Return the [x, y] coordinate for the center point of the cell that contains the specified text.  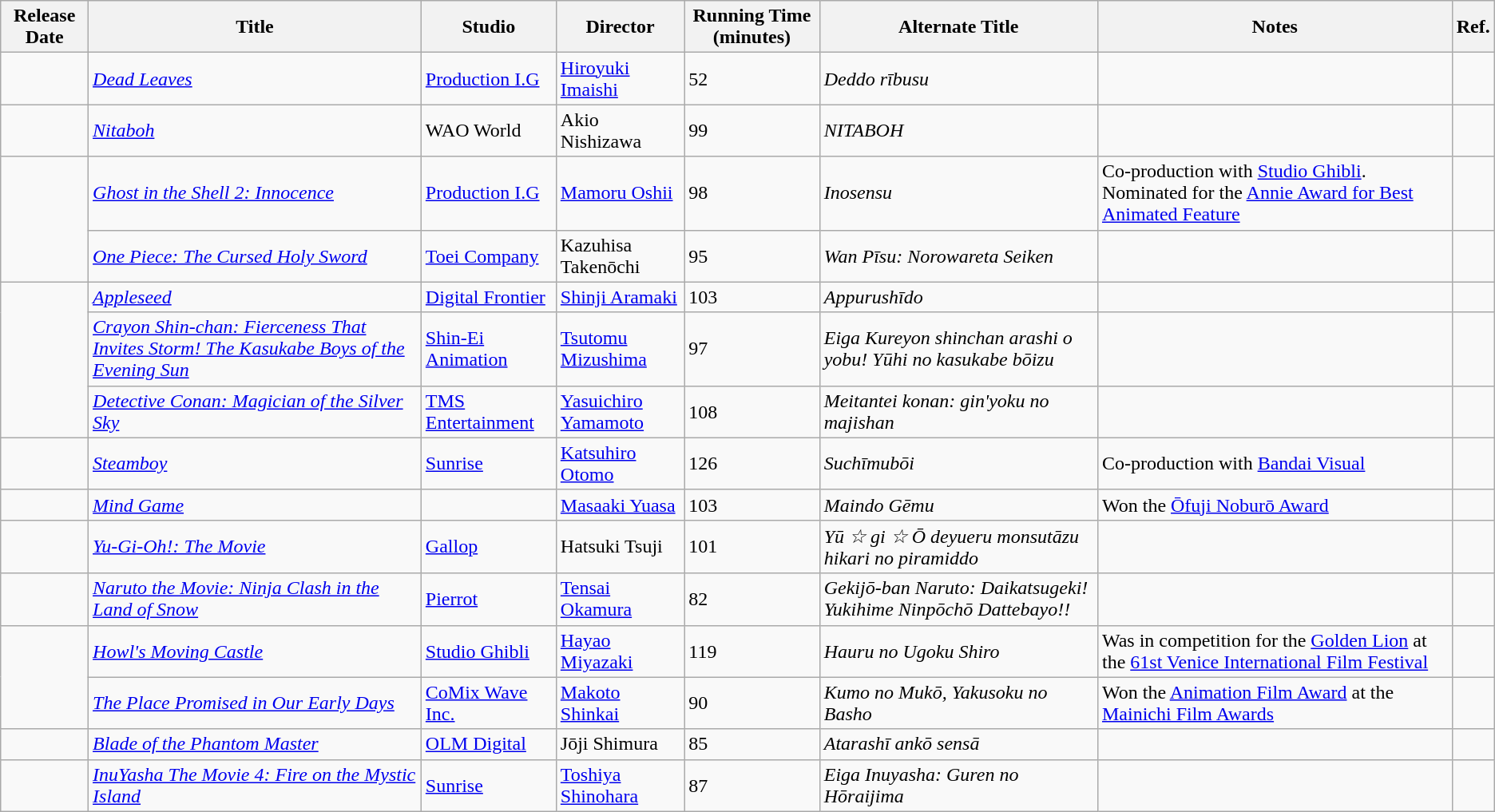
Kazuhisa Takenōchi [620, 255]
Tensai Okamura [620, 599]
Alternate Title [958, 27]
Steamboy [256, 463]
Katsuhiro Otomo [620, 463]
126 [752, 463]
Studio Ghibli [489, 652]
InuYasha The Movie 4: Fire on the Mystic Island [256, 786]
Makoto Shinkai [620, 703]
Release Date [45, 27]
108 [752, 412]
Gallop [489, 546]
Kumo no Mukō, Yakusoku no Basho [958, 703]
101 [752, 546]
Suchīmubōi [958, 463]
Blade of the Phantom Master [256, 744]
Studio [489, 27]
Atarashī ankō sensā [958, 744]
Hayao Miyazaki [620, 652]
Shinji Aramaki [620, 297]
Tsutomu Mizushima [620, 349]
TMS Entertainment [489, 412]
Naruto the Movie: Ninja Clash in the Land of Snow [256, 599]
98 [752, 193]
Yasuichiro Yamamoto [620, 412]
Ghost in the Shell 2: Innocence [256, 193]
Jōji Shimura [620, 744]
Digital Frontier [489, 297]
OLM Digital [489, 744]
99 [752, 131]
Inosensu [958, 193]
Shin-Ei Animation [489, 349]
90 [752, 703]
One Piece: The Cursed Holy Sword [256, 255]
Masaaki Yuasa [620, 505]
82 [752, 599]
85 [752, 744]
WAO World [489, 131]
Crayon Shin-chan: Fierceness That Invites Storm! The Kasukabe Boys of the Evening Sun [256, 349]
87 [752, 786]
Mamoru Oshii [620, 193]
Notes [1275, 27]
Director [620, 27]
Co-production with Bandai Visual [1275, 463]
Ref. [1473, 27]
The Place Promised in Our Early Days [256, 703]
119 [752, 652]
Running Time (minutes) [752, 27]
Meitantei konan: gin'yoku no majishan [958, 412]
Co-production with Studio Ghibli. Nominated for the Annie Award for Best Animated Feature [1275, 193]
Appurushīdo [958, 297]
Title [256, 27]
Won the Animation Film Award at the Mainichi Film Awards [1275, 703]
Toei Company [489, 255]
Dead Leaves [256, 78]
Yū ☆ gi ☆ Ō deyueru monsutāzu hikari no piramiddo [958, 546]
Howl's Moving Castle [256, 652]
Appleseed [256, 297]
Hauru no Ugoku Shiro [958, 652]
Yu-Gi-Oh!: The Movie [256, 546]
52 [752, 78]
Detective Conan: Magician of the Silver Sky [256, 412]
Mind Game [256, 505]
Won the Ōfuji Noburō Award [1275, 505]
Hatsuki Tsuji [620, 546]
Deddo rībusu [958, 78]
Akio Nishizawa [620, 131]
Nitaboh [256, 131]
Maindo Gēmu [958, 505]
Gekijō-ban Naruto: Daikatsugeki! Yukihime Ninpōchō Dattebayo!! [958, 599]
97 [752, 349]
Hiroyuki Imaishi [620, 78]
Eiga Inuyasha: Guren no Hōraijima [958, 786]
CoMix Wave Inc. [489, 703]
95 [752, 255]
Eiga Kureyon shinchan arashi o yobu! Yūhi no kasukabe bōizu [958, 349]
Was in competition for the Golden Lion at the 61st Venice International Film Festival [1275, 652]
Toshiya Shinohara [620, 786]
Wan Pīsu: Norowareta Seiken [958, 255]
Pierrot [489, 599]
NITABOH [958, 131]
